Capture the cell that displays the provided text and extract its (X, Y) central coordinate. 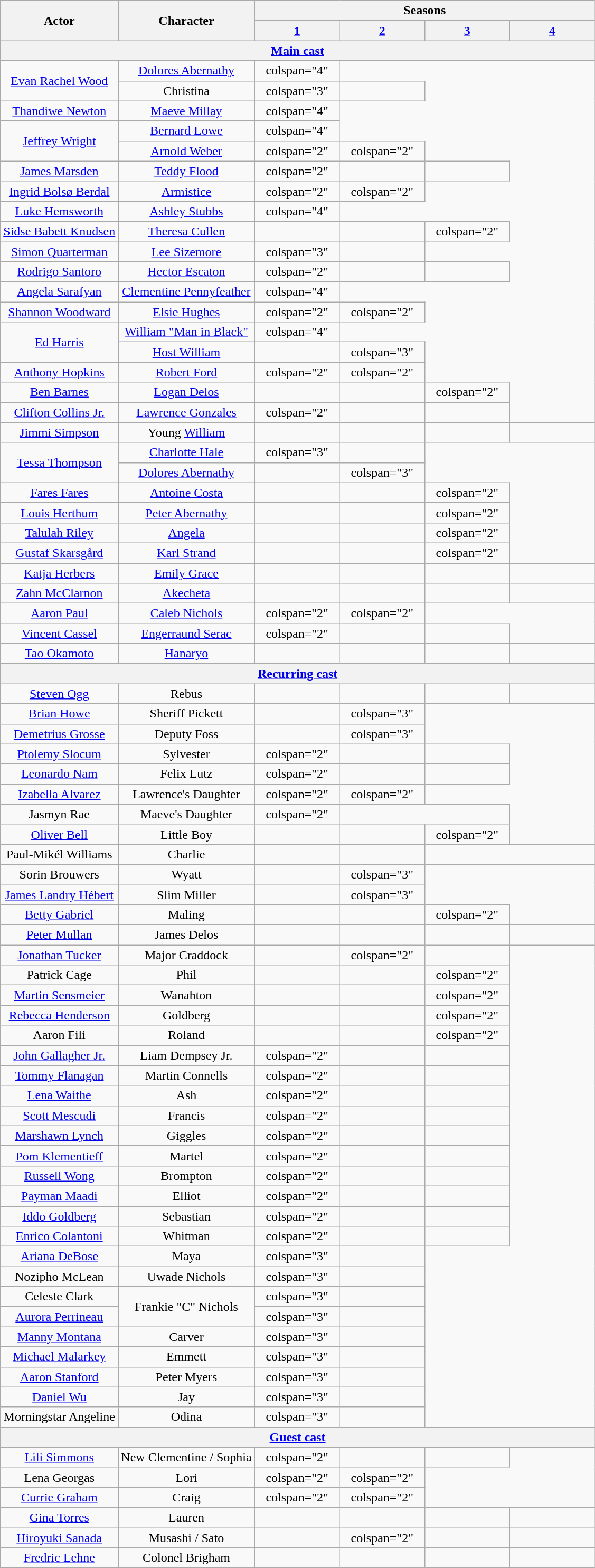
Daniel Wu (59, 1397)
Rodrigo Santoro (59, 272)
Russell Wong (59, 1176)
Lori (186, 1477)
Katja Herbers (59, 573)
Character (186, 21)
Francis (186, 1116)
Emmett (186, 1357)
Sheriff Pickett (186, 714)
Hanaryo (186, 654)
Nozipho McLean (59, 1277)
Jonathan Tucker (59, 955)
Main cast (298, 51)
4 (552, 31)
Morningstar Angeline (59, 1417)
Rebecca Henderson (59, 1015)
Tommy Flanagan (59, 1075)
Recurring cast (298, 674)
Akecheta (186, 593)
Wanahton (186, 995)
Wyatt (186, 874)
Jimmi Simpson (59, 432)
Deputy Foss (186, 734)
Peter Mullan (59, 935)
Lili Simmons (59, 1457)
Talulah Riley (59, 533)
Fares Fares (59, 493)
Young William (186, 432)
Major Craddock (186, 955)
Oliver Bell (59, 834)
Elsie Hughes (186, 312)
Fredric Lehne (59, 1558)
Angela (186, 533)
Lena Georgas (59, 1477)
Pom Klementieff (59, 1156)
Guest cast (298, 1437)
Sebastian (186, 1216)
Brian Howe (59, 714)
Leonardo Nam (59, 774)
2 (382, 31)
Tessa Thompson (59, 462)
Maeve Millay (186, 111)
Patrick Cage (59, 975)
Lee Sizemore (186, 252)
Zahn McClarnon (59, 593)
Ed Harris (59, 342)
Clifton Collins Jr. (59, 412)
Host William (186, 352)
Tao Okamoto (59, 654)
Peter Abernathy (186, 513)
Antoine Costa (186, 493)
Currie Graham (59, 1497)
Maeve's Daughter (186, 814)
William "Man in Black" (186, 332)
Aurora Perrineau (59, 1317)
Ben Barnes (59, 392)
Colonel Brigham (186, 1558)
Luke Hemsworth (59, 211)
Ptolemy Slocum (59, 754)
Seasons (424, 11)
Scott Mescudi (59, 1116)
Aaron Stanford (59, 1377)
Slim Miller (186, 895)
1 (297, 31)
New Clementine / Sophia (186, 1457)
Lena Waithe (59, 1095)
Whitman (186, 1236)
Brompton (186, 1176)
Arnold Weber (186, 151)
Frankie "C" Nichols (186, 1307)
Clementine Pennyfeather (186, 292)
Izabella Alvarez (59, 794)
Odina (186, 1417)
Lawrence Gonzales (186, 412)
Martel (186, 1156)
Armistice (186, 191)
Aaron Fili (59, 1035)
Sorin Brouwers (59, 874)
Maya (186, 1257)
Ariana DeBose (59, 1257)
Rebus (186, 694)
Celeste Clark (59, 1297)
Sylvester (186, 754)
Maling (186, 915)
James Delos (186, 935)
Craig (186, 1497)
Jay (186, 1397)
Teddy Flood (186, 171)
Shannon Woodward (59, 312)
Payman Maadi (59, 1196)
Hector Escaton (186, 272)
James Marsden (59, 171)
Liam Dempsey Jr. (186, 1055)
Bernard Lowe (186, 131)
Little Boy (186, 834)
Uwade Nichols (186, 1277)
Iddo Goldberg (59, 1216)
Roland (186, 1035)
Engerraund Serac (186, 634)
Ashley Stubbs (186, 211)
James Landry Hébert (59, 895)
Elliot (186, 1196)
Paul-Mikél Williams (59, 854)
Ingrid Bolsø Berdal (59, 191)
Steven Ogg (59, 694)
Theresa Cullen (186, 231)
Ash (186, 1095)
Hiroyuki Sanada (59, 1538)
Karl Strand (186, 553)
Charlotte Hale (186, 452)
Vincent Cassel (59, 634)
3 (467, 31)
Felix Lutz (186, 774)
Jasmyn Rae (59, 814)
Musashi / Sato (186, 1538)
Logan Delos (186, 392)
Manny Montana (59, 1337)
Lauren (186, 1517)
Anthony Hopkins (59, 372)
Phil (186, 975)
Simon Quarterman (59, 252)
Emily Grace (186, 573)
Peter Myers (186, 1377)
Evan Rachel Wood (59, 81)
Gina Torres (59, 1517)
Robert Ford (186, 372)
Charlie (186, 854)
Christina (186, 91)
John Gallagher Jr. (59, 1055)
Giggles (186, 1136)
Louis Herthum (59, 513)
Aaron Paul (59, 613)
Actor (59, 21)
Thandiwe Newton (59, 111)
Martin Connells (186, 1075)
Caleb Nichols (186, 613)
Jeffrey Wright (59, 141)
Angela Sarafyan (59, 292)
Gustaf Skarsgård (59, 553)
Sidse Babett Knudsen (59, 231)
Goldberg (186, 1015)
Betty Gabriel (59, 915)
Marshawn Lynch (59, 1136)
Demetrius Grosse (59, 734)
Carver (186, 1337)
Martin Sensmeier (59, 995)
Lawrence's Daughter (186, 794)
Enrico Colantoni (59, 1236)
Michael Malarkey (59, 1357)
